Determine the (X, Y) coordinate at the center of the cell enclosing the given text.  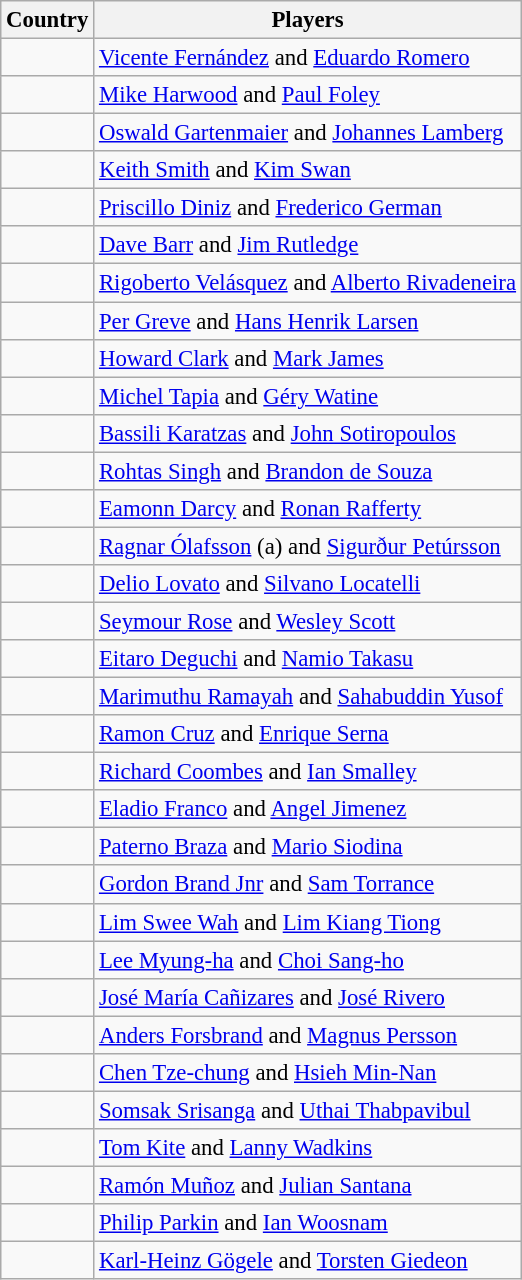
Ramon Cruz and Enrique Serna (308, 734)
Eitaro Deguchi and Namio Takasu (308, 659)
Priscillo Diniz and Frederico German (308, 208)
Michel Tapia and Géry Watine (308, 396)
Delio Lovato and Silvano Locatelli (308, 584)
Seymour Rose and Wesley Scott (308, 621)
Philip Parkin and Ian Woosnam (308, 1223)
Vicente Fernández and Eduardo Romero (308, 58)
Somsak Srisanga and Uthai Thabpavibul (308, 1110)
Paterno Braza and Mario Siodina (308, 847)
Marimuthu Ramayah and Sahabuddin Yusof (308, 697)
Richard Coombes and Ian Smalley (308, 772)
Tom Kite and Lanny Wadkins (308, 1148)
Howard Clark and Mark James (308, 358)
Bassili Karatzas and John Sotiropoulos (308, 433)
Eladio Franco and Angel Jimenez (308, 809)
José María Cañizares and José Rivero (308, 997)
Rigoberto Velásquez and Alberto Rivadeneira (308, 283)
Anders Forsbrand and Magnus Persson (308, 1035)
Karl-Heinz Gögele and Torsten Giedeon (308, 1261)
Per Greve and Hans Henrik Larsen (308, 321)
Mike Harwood and Paul Foley (308, 95)
Eamonn Darcy and Ronan Rafferty (308, 509)
Ramón Muñoz and Julian Santana (308, 1185)
Keith Smith and Kim Swan (308, 170)
Country (48, 20)
Lim Swee Wah and Lim Kiang Tiong (308, 922)
Chen Tze-chung and Hsieh Min-Nan (308, 1073)
Players (308, 20)
Dave Barr and Jim Rutledge (308, 245)
Lee Myung-ha and Choi Sang-ho (308, 960)
Oswald Gartenmaier and Johannes Lamberg (308, 133)
Gordon Brand Jnr and Sam Torrance (308, 885)
Ragnar Ólafsson (a) and Sigurður Petúrsson (308, 546)
Rohtas Singh and Brandon de Souza (308, 471)
